Scan for the cell matching the given text and deliver its (x, y) coordinate at center. 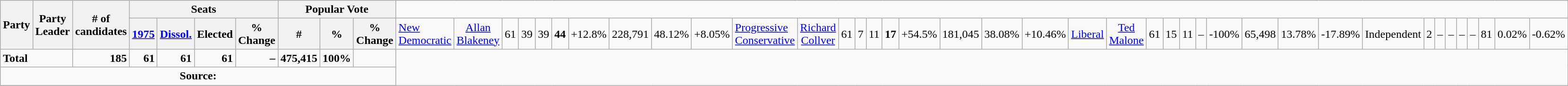
Party Leader (52, 25)
38.08% (1002, 34)
+54.5% (919, 34)
Liberal (1088, 34)
228,791 (630, 34)
New Democratic (425, 34)
-0.62% (1549, 34)
13.78% (1298, 34)
475,415 (299, 58)
Richard Collver (818, 34)
+10.46% (1045, 34)
Ted Malone (1126, 34)
Allan Blakeney (478, 34)
# (299, 34)
100% (336, 58)
0.02% (1512, 34)
48.12% (672, 34)
% (336, 34)
Dissol. (176, 34)
7 (861, 34)
2 (1430, 34)
17 (890, 34)
Progressive Conservative (765, 34)
65,498 (1260, 34)
44 (560, 34)
Independent (1393, 34)
1975 (144, 34)
# ofcandidates (101, 25)
Popular Vote (337, 9)
Total (37, 58)
+8.05% (712, 34)
Source: (198, 76)
Party (17, 25)
+12.8% (589, 34)
81 (1486, 34)
181,045 (961, 34)
Seats (204, 9)
15 (1172, 34)
-17.89% (1341, 34)
185 (101, 58)
-100% (1225, 34)
Elected (214, 34)
